Find where the given text appears and provide that cell's center as (X, Y) coordinate. 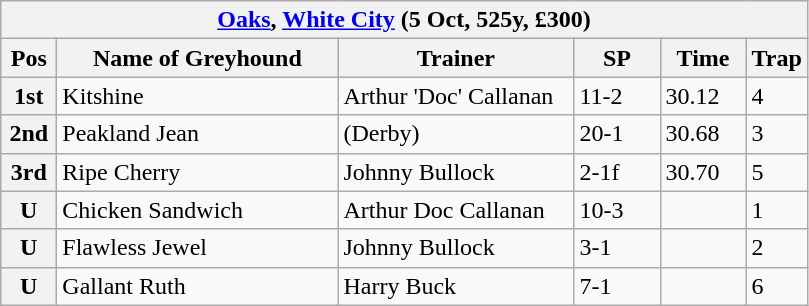
3rd (29, 172)
2nd (29, 134)
30.68 (703, 134)
Pos (29, 58)
2 (776, 248)
11-2 (617, 96)
Arthur Doc Callanan (456, 210)
Arthur 'Doc' Callanan (456, 96)
Gallant Ruth (198, 286)
1st (29, 96)
Harry Buck (456, 286)
Flawless Jewel (198, 248)
Chicken Sandwich (198, 210)
(Derby) (456, 134)
Kitshine (198, 96)
3 (776, 134)
10-3 (617, 210)
Trap (776, 58)
Peakland Jean (198, 134)
30.12 (703, 96)
Trainer (456, 58)
7-1 (617, 286)
2-1f (617, 172)
Name of Greyhound (198, 58)
Oaks, White City (5 Oct, 525y, £300) (404, 20)
SP (617, 58)
1 (776, 210)
Time (703, 58)
6 (776, 286)
30.70 (703, 172)
5 (776, 172)
4 (776, 96)
Ripe Cherry (198, 172)
3-1 (617, 248)
20-1 (617, 134)
